Return [X, Y] of the center of cell containing provided text 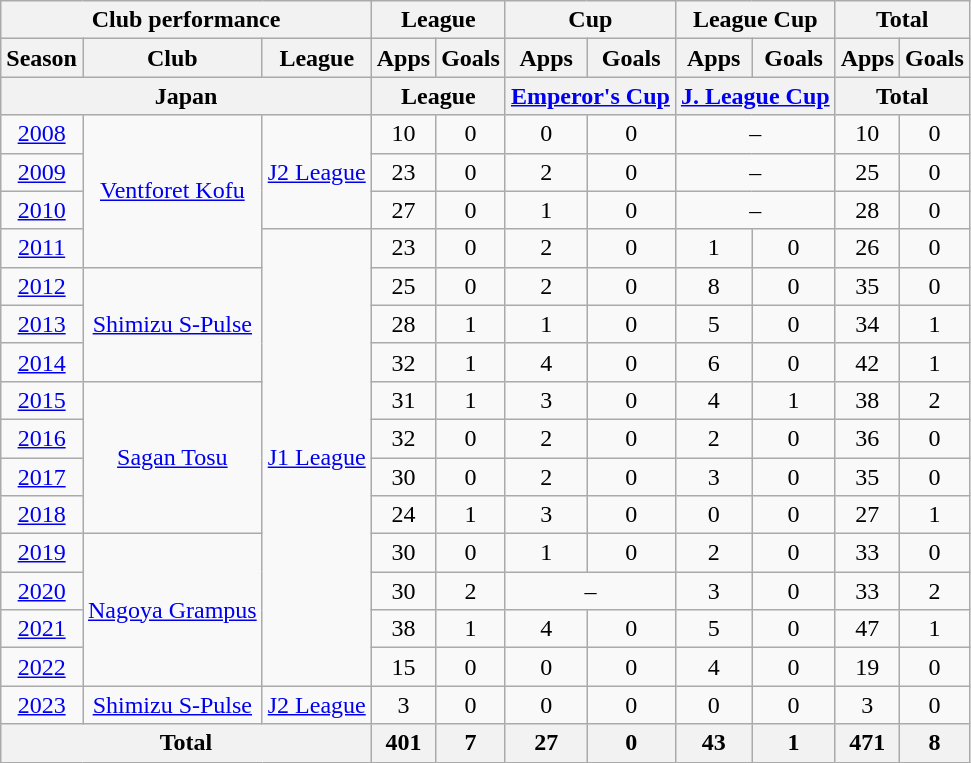
471 [867, 743]
2022 [42, 667]
2011 [42, 248]
6 [714, 362]
47 [867, 629]
Ventforet Kofu [172, 191]
24 [403, 515]
Cup [590, 20]
31 [403, 400]
2019 [42, 553]
2023 [42, 705]
2010 [42, 210]
26 [867, 248]
15 [403, 667]
401 [403, 743]
2014 [42, 362]
42 [867, 362]
Club [172, 58]
Japan [186, 96]
2016 [42, 438]
Club performance [186, 20]
2013 [42, 324]
2009 [42, 172]
36 [867, 438]
Emperor's Cup [590, 96]
2015 [42, 400]
2018 [42, 515]
34 [867, 324]
Season [42, 58]
2012 [42, 286]
J. League Cup [755, 96]
19 [867, 667]
League Cup [755, 20]
Nagoya Grampus [172, 610]
2021 [42, 629]
2008 [42, 134]
7 [471, 743]
2017 [42, 477]
43 [714, 743]
Sagan Tosu [172, 457]
2020 [42, 591]
J1 League [316, 458]
